Search for the cell housing the specified text and yield its (X, Y) center coordinate. 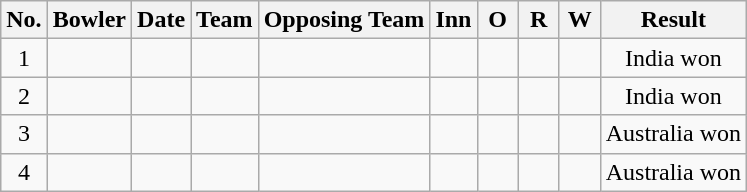
O (498, 20)
Team (225, 20)
Inn (454, 20)
No. (24, 20)
W (580, 20)
Bowler (89, 20)
4 (24, 172)
Result (673, 20)
R (538, 20)
Date (162, 20)
2 (24, 96)
3 (24, 134)
Opposing Team (344, 20)
1 (24, 58)
